Locate the cell with the specified text and output its (X, Y) center coordinate. 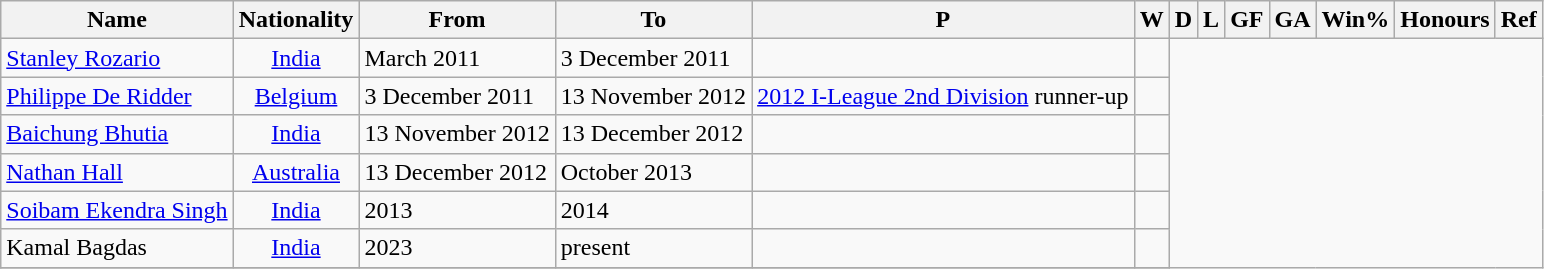
To (653, 20)
October 2013 (653, 172)
L (1212, 20)
Ref (1518, 20)
D (1183, 20)
GF (1247, 20)
Win% (1356, 20)
From (457, 20)
P (943, 20)
Honours (1445, 20)
Soibam Ekendra Singh (117, 210)
Stanley Rozario (117, 58)
Philippe De Ridder (117, 96)
Belgium (296, 96)
2014 (653, 210)
March 2011 (457, 58)
Australia (296, 172)
Nationality (296, 20)
W (1152, 20)
2012 I-League 2nd Division runner-up (943, 96)
Kamal Bagdas (117, 248)
Nathan Hall (117, 172)
GA (1292, 20)
present (653, 248)
Name (117, 20)
2013 (457, 210)
Baichung Bhutia (117, 134)
2023 (457, 248)
